Locate the cell with the specified text and output its (X, Y) center coordinate. 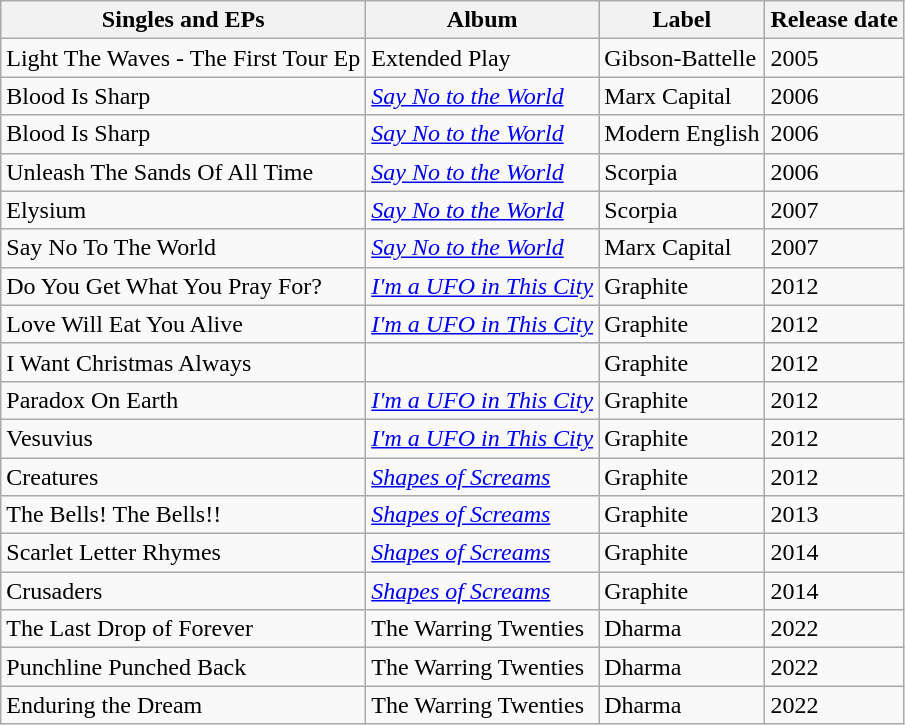
Scarlet Letter Rhymes (184, 553)
Album (482, 20)
The Bells! The Bells!! (184, 515)
The Last Drop of Forever (184, 629)
Say No To The World (184, 248)
Release date (834, 20)
I Want Christmas Always (184, 362)
Elysium (184, 210)
2013 (834, 515)
Singles and EPs (184, 20)
Modern English (682, 134)
Light The Waves - The First Tour Ep (184, 58)
2005 (834, 58)
Label (682, 20)
Enduring the Dream (184, 705)
Crusaders (184, 591)
Do You Get What You Pray For? (184, 286)
Punchline Punched Back (184, 667)
Love Will Eat You Alive (184, 324)
Extended Play (482, 58)
Paradox On Earth (184, 400)
Unleash The Sands Of All Time (184, 172)
Vesuvius (184, 438)
Creatures (184, 477)
Gibson-Battelle (682, 58)
